From the cell containing the given text, extract its center point as [x, y] coordinate. 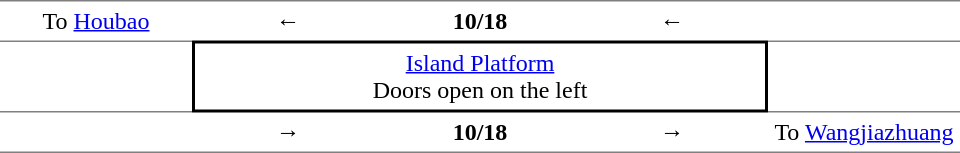
To Wangjiazhuang [864, 132]
Island PlatformDoors open on the left [480, 76]
To Houbao [96, 20]
